Determine the [x, y] coordinate at the center of the cell enclosing the given text.  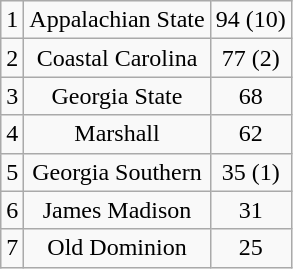
35 (1) [250, 172]
62 [250, 134]
5 [12, 172]
James Madison [117, 210]
Coastal Carolina [117, 58]
6 [12, 210]
Marshall [117, 134]
Georgia State [117, 96]
Appalachian State [117, 20]
31 [250, 210]
7 [12, 248]
Old Dominion [117, 248]
Georgia Southern [117, 172]
4 [12, 134]
25 [250, 248]
68 [250, 96]
2 [12, 58]
1 [12, 20]
94 (10) [250, 20]
3 [12, 96]
77 (2) [250, 58]
